Return the [X, Y] coordinate for the center point of the cell that contains the specified text.  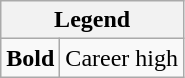
Career high [122, 58]
Legend [92, 20]
Bold [30, 58]
